Pinpoint the cell where the given text exists, returning its [X, Y] midpoint coordinate. 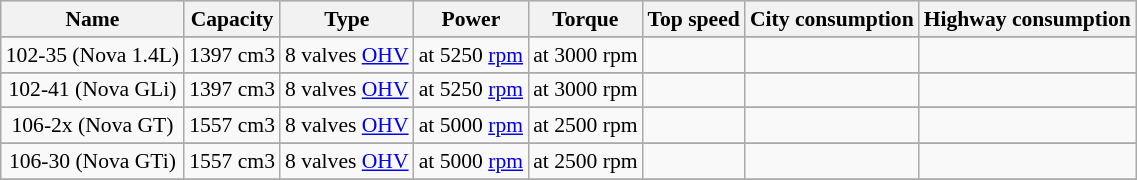
102-35 (Nova 1.4L) [92, 55]
Top speed [694, 19]
Highway consumption [1028, 19]
102-41 (Nova GLi) [92, 90]
Torque [585, 19]
Name [92, 19]
106-2x (Nova GT) [92, 126]
Capacity [232, 19]
Type [347, 19]
City consumption [832, 19]
106-30 (Nova GTi) [92, 162]
Power [471, 19]
